Return the (x, y) coordinate for the center point of the cell that contains the specified text.  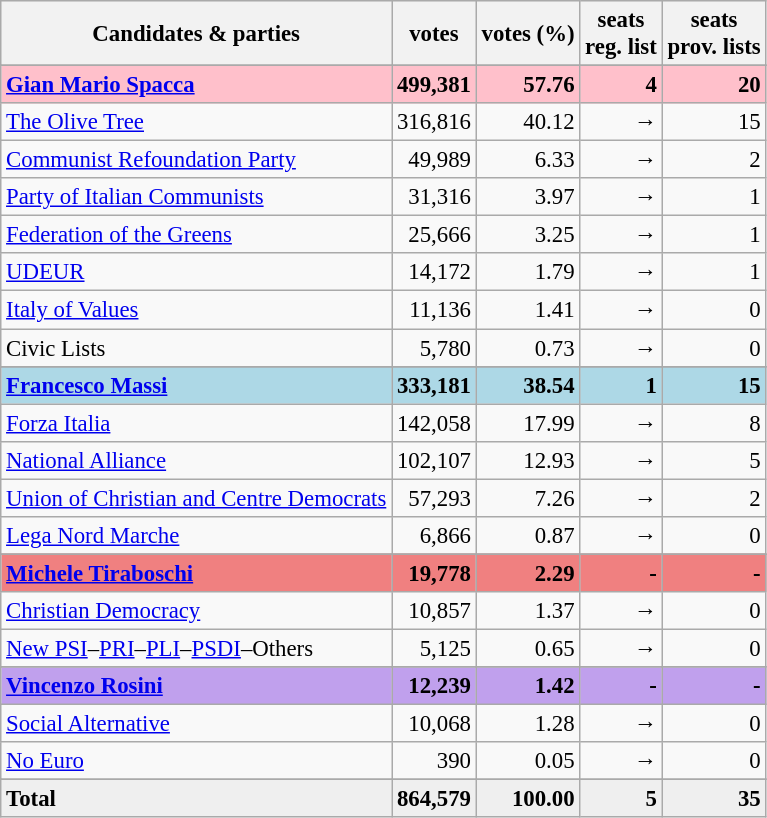
1.79 (528, 273)
No Euro (196, 761)
4 (621, 85)
35 (714, 799)
10,068 (434, 724)
57,293 (434, 498)
Candidates & parties (196, 34)
2.29 (528, 573)
Communist Refoundation Party (196, 160)
20 (714, 85)
31,316 (434, 197)
333,181 (434, 385)
11,136 (434, 310)
142,058 (434, 423)
Vincenzo Rosini (196, 686)
5,780 (434, 348)
0.87 (528, 536)
The Olive Tree (196, 122)
3.97 (528, 197)
0.65 (528, 648)
Christian Democracy (196, 611)
6,866 (434, 536)
Italy of Values (196, 310)
Francesco Massi (196, 385)
5,125 (434, 648)
seatsprov. lists (714, 34)
8 (714, 423)
6.33 (528, 160)
votes (434, 34)
1.42 (528, 686)
National Alliance (196, 460)
100.00 (528, 799)
38.54 (528, 385)
Lega Nord Marche (196, 536)
1.28 (528, 724)
499,381 (434, 85)
14,172 (434, 273)
17.99 (528, 423)
40.12 (528, 122)
New PSI–PRI–PLI–PSDI–Others (196, 648)
Forza Italia (196, 423)
1.41 (528, 310)
12,239 (434, 686)
0.73 (528, 348)
0.05 (528, 761)
3.25 (528, 235)
1.37 (528, 611)
7.26 (528, 498)
102,107 (434, 460)
Social Alternative (196, 724)
Federation of the Greens (196, 235)
12.93 (528, 460)
19,778 (434, 573)
316,816 (434, 122)
864,579 (434, 799)
seatsreg. list (621, 34)
Total (196, 799)
57.76 (528, 85)
Union of Christian and Centre Democrats (196, 498)
390 (434, 761)
10,857 (434, 611)
Party of Italian Communists (196, 197)
49,989 (434, 160)
Gian Mario Spacca (196, 85)
25,666 (434, 235)
Michele Tiraboschi (196, 573)
votes (%) (528, 34)
Civic Lists (196, 348)
UDEUR (196, 273)
